For the text-containing cell, return its midpoint in (x, y) coordinate format. 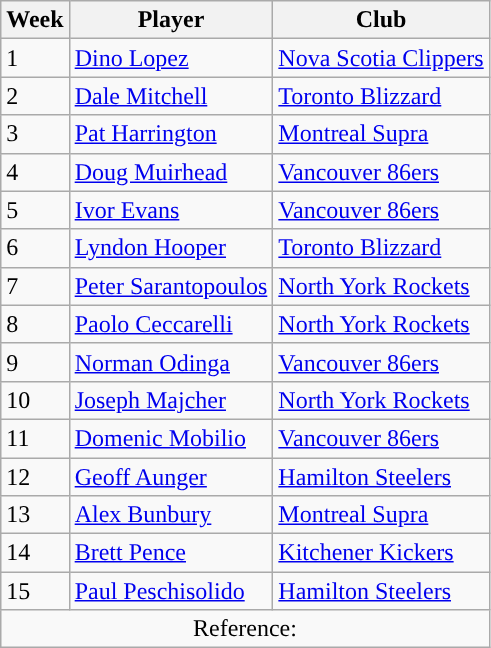
Week (35, 20)
4 (35, 172)
2 (35, 96)
Paul Peschisolido (171, 591)
Domenic Mobilio (171, 438)
8 (35, 324)
15 (35, 591)
5 (35, 210)
Paolo Ceccarelli (171, 324)
Reference: (245, 629)
11 (35, 438)
Kitchener Kickers (381, 553)
Dale Mitchell (171, 96)
9 (35, 362)
Geoff Aunger (171, 477)
Ivor Evans (171, 210)
Pat Harrington (171, 134)
7 (35, 286)
Club (381, 20)
Nova Scotia Clippers (381, 58)
Norman Odinga (171, 362)
1 (35, 58)
3 (35, 134)
10 (35, 400)
Doug Muirhead (171, 172)
6 (35, 248)
12 (35, 477)
Lyndon Hooper (171, 248)
Alex Bunbury (171, 515)
14 (35, 553)
Joseph Majcher (171, 400)
Brett Pence (171, 553)
13 (35, 515)
Peter Sarantopoulos (171, 286)
Dino Lopez (171, 58)
Player (171, 20)
